Find where the given text appears and provide that cell's center as [x, y] coordinate. 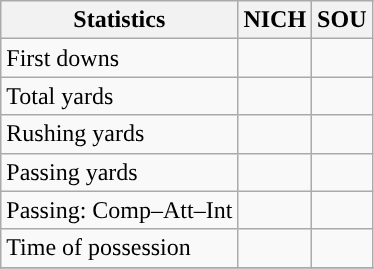
Rushing yards [120, 134]
Total yards [120, 96]
NICH [275, 20]
Statistics [120, 20]
First downs [120, 58]
Time of possession [120, 248]
Passing yards [120, 172]
SOU [342, 20]
Passing: Comp–Att–Int [120, 210]
